Find where the given text appears and provide that cell's center as [X, Y] coordinate. 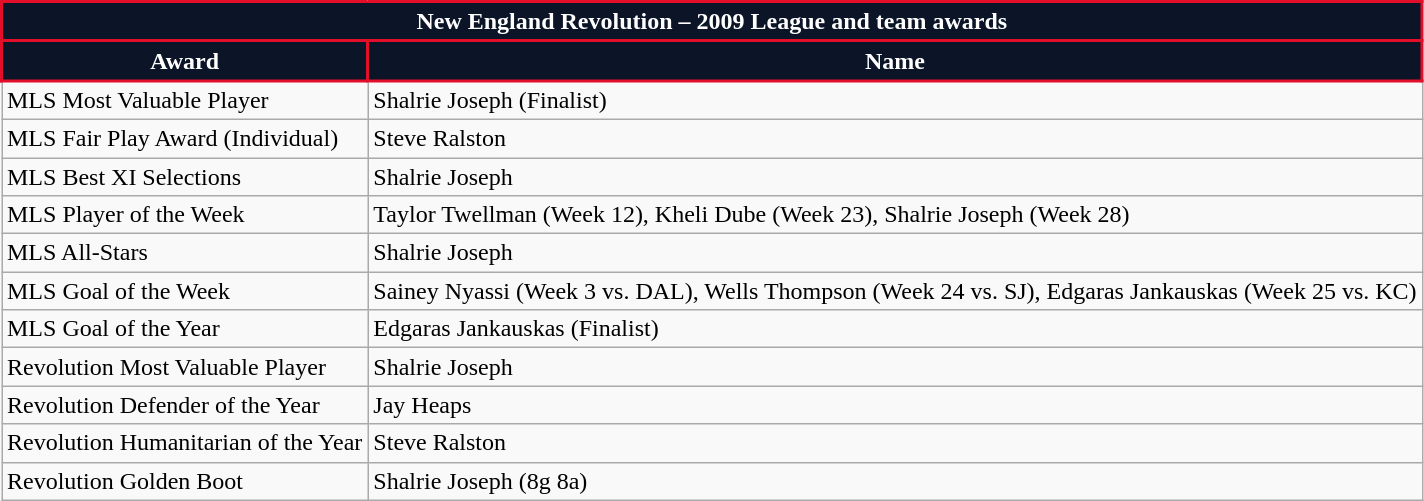
MLS Goal of the Year [185, 329]
MLS Fair Play Award (Individual) [185, 138]
Revolution Golden Boot [185, 481]
Revolution Defender of the Year [185, 405]
MLS Player of the Week [185, 215]
MLS All-Stars [185, 253]
MLS Most Valuable Player [185, 100]
Award [185, 61]
Revolution Humanitarian of the Year [185, 443]
MLS Goal of the Week [185, 291]
New England Revolution – 2009 League and team awards [712, 22]
Edgaras Jankauskas (Finalist) [895, 329]
MLS Best XI Selections [185, 177]
Sainey Nyassi (Week 3 vs. DAL), Wells Thompson (Week 24 vs. SJ), Edgaras Jankauskas (Week 25 vs. KC) [895, 291]
Shalrie Joseph (8g 8a) [895, 481]
Jay Heaps [895, 405]
Shalrie Joseph (Finalist) [895, 100]
Taylor Twellman (Week 12), Kheli Dube (Week 23), Shalrie Joseph (Week 28) [895, 215]
Revolution Most Valuable Player [185, 367]
Name [895, 61]
